Return (X, Y) of the center of cell containing provided text 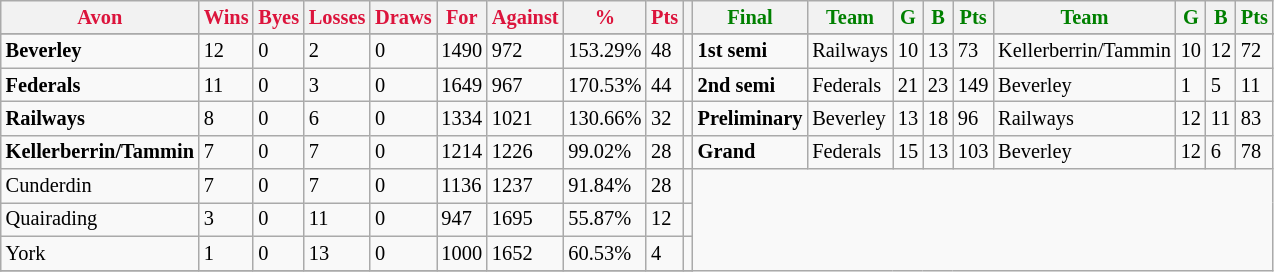
Grand (750, 152)
947 (462, 219)
1226 (526, 152)
21 (908, 85)
Byes (278, 17)
Final (750, 17)
Wins (226, 17)
48 (664, 51)
2nd semi (750, 85)
1021 (526, 118)
18 (938, 118)
967 (526, 85)
1st semi (750, 51)
153.29% (604, 51)
55.87% (604, 219)
32 (664, 118)
1490 (462, 51)
170.53% (604, 85)
99.02% (604, 152)
83 (1254, 118)
1695 (526, 219)
96 (973, 118)
1136 (462, 186)
Quairading (100, 219)
Cunderdin (100, 186)
103 (973, 152)
1237 (526, 186)
Preliminary (750, 118)
23 (938, 85)
73 (973, 51)
1000 (462, 253)
72 (1254, 51)
130.66% (604, 118)
Avon (100, 17)
44 (664, 85)
York (100, 253)
% (604, 17)
60.53% (604, 253)
Draws (403, 17)
1652 (526, 253)
149 (973, 85)
Losses (337, 17)
For (462, 17)
15 (908, 152)
5 (1221, 85)
2 (337, 51)
1649 (462, 85)
1334 (462, 118)
4 (664, 253)
8 (226, 118)
78 (1254, 152)
91.84% (604, 186)
1214 (462, 152)
972 (526, 51)
Against (526, 17)
